Search for the cell housing the specified text and yield its (X, Y) center coordinate. 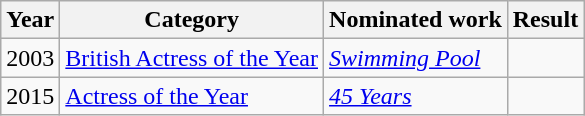
Actress of the Year (192, 96)
Result (545, 20)
British Actress of the Year (192, 58)
Year (30, 20)
2015 (30, 96)
2003 (30, 58)
Swimming Pool (416, 58)
45 Years (416, 96)
Category (192, 20)
Nominated work (416, 20)
